Detect which cell encompasses the target text, then output its [X, Y] center coordinate. 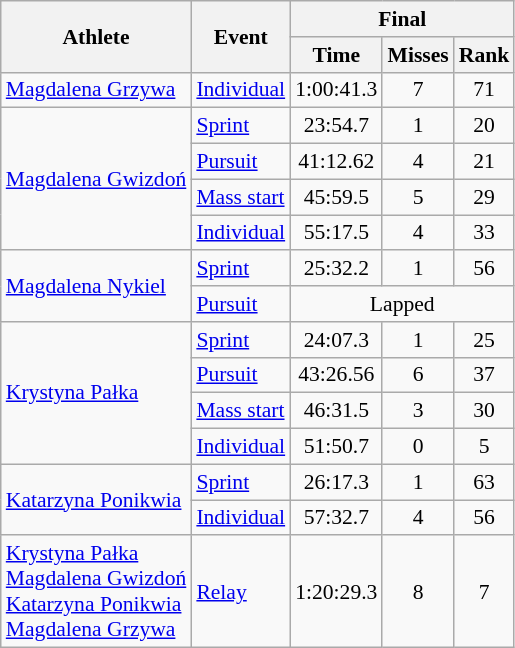
55:17.5 [336, 233]
25 [484, 340]
29 [484, 197]
26:17.3 [336, 482]
Athlete [96, 36]
Time [336, 55]
1:00:41.3 [336, 90]
0 [418, 447]
Katarzyna Ponikwia [96, 500]
71 [484, 90]
8 [418, 592]
63 [484, 482]
Final [402, 19]
21 [484, 162]
Krystyna PałkaMagdalena GwizdońKatarzyna PonikwiaMagdalena Grzywa [96, 592]
3 [418, 411]
37 [484, 375]
Rank [484, 55]
20 [484, 126]
51:50.7 [336, 447]
Magdalena Nykiel [96, 286]
43:26.56 [336, 375]
Lapped [402, 304]
46:31.5 [336, 411]
24:07.3 [336, 340]
33 [484, 233]
45:59.5 [336, 197]
25:32.2 [336, 269]
30 [484, 411]
Krystyna Pałka [96, 393]
6 [418, 375]
Misses [418, 55]
57:32.7 [336, 518]
Relay [240, 592]
Magdalena Gwizdoń [96, 179]
Event [240, 36]
23:54.7 [336, 126]
Magdalena Grzywa [96, 90]
41:12.62 [336, 162]
1:20:29.3 [336, 592]
